Locate the cell with the specified text and output its [X, Y] center coordinate. 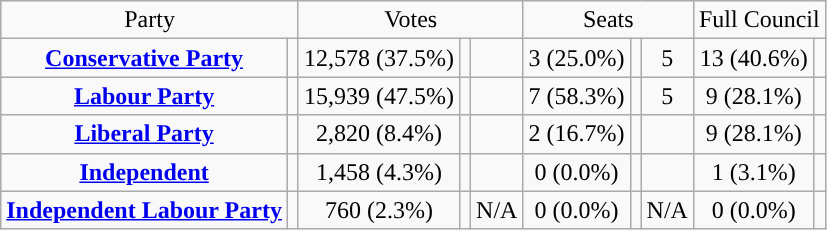
Full Council [759, 20]
Liberal Party [144, 134]
3 (25.0%) [576, 58]
760 (2.3%) [378, 210]
1,458 (4.3%) [378, 172]
12,578 (37.5%) [378, 58]
Party [150, 20]
2 (16.7%) [576, 134]
Conservative Party [144, 58]
Votes [410, 20]
15,939 (47.5%) [378, 96]
Independent Labour Party [144, 210]
2,820 (8.4%) [378, 134]
Independent [144, 172]
7 (58.3%) [576, 96]
Seats [608, 20]
13 (40.6%) [754, 58]
1 (3.1%) [754, 172]
Labour Party [144, 96]
